Find where the given text appears and provide that cell's center as [x, y] coordinate. 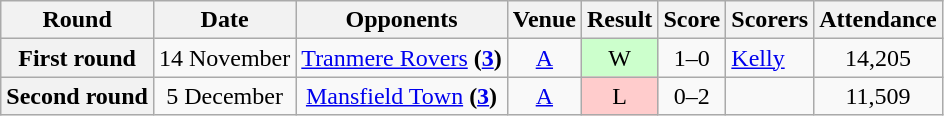
0–2 [692, 96]
11,509 [878, 96]
Scorers [770, 20]
Round [78, 20]
Attendance [878, 20]
W [619, 58]
L [619, 96]
Tranmere Rovers (3) [402, 58]
Date [224, 20]
Mansfield Town (3) [402, 96]
Opponents [402, 20]
14 November [224, 58]
Venue [544, 20]
Result [619, 20]
Second round [78, 96]
Kelly [770, 58]
Score [692, 20]
First round [78, 58]
1–0 [692, 58]
5 December [224, 96]
14,205 [878, 58]
